Search for the cell housing the specified text and yield its (X, Y) center coordinate. 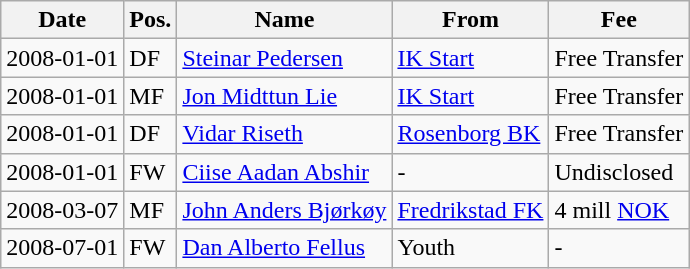
Ciise Aadan Abshir (284, 172)
Steinar Pedersen (284, 58)
From (470, 20)
Date (62, 20)
Rosenborg BK (470, 134)
Dan Alberto Fellus (284, 248)
Jon Midttun Lie (284, 96)
2008-03-07 (62, 210)
Fredrikstad FK (470, 210)
Vidar Riseth (284, 134)
2008-07-01 (62, 248)
John Anders Bjørkøy (284, 210)
Youth (470, 248)
4 mill NOK (619, 210)
Pos. (150, 20)
Fee (619, 20)
Undisclosed (619, 172)
Name (284, 20)
